Return [X, Y] of the center of cell containing provided text 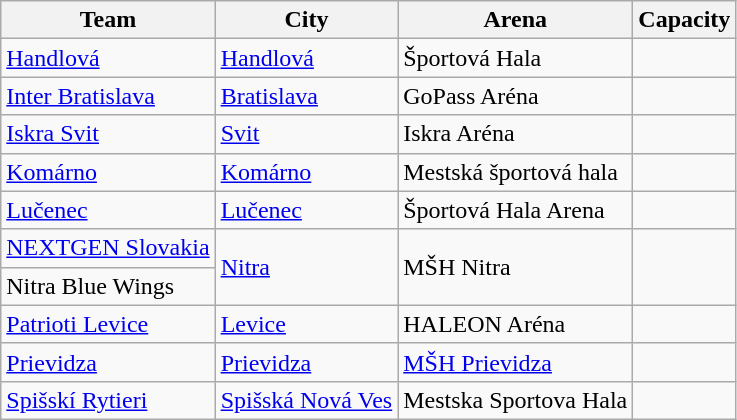
Mestská športová hala [516, 172]
Capacity [684, 20]
Nitra [306, 267]
Inter Bratislava [108, 96]
Mestska Sportova Hala [516, 400]
Nitra Blue Wings [108, 286]
Iskra Svit [108, 134]
Patrioti Levice [108, 324]
Iskra Aréna [516, 134]
City [306, 20]
Spišská Nová Ves [306, 400]
Team [108, 20]
Arena [516, 20]
MŠH Prievidza [516, 362]
Športová Hala Arena [516, 210]
NEXTGEN Slovakia [108, 248]
Športová Hala [516, 58]
HALEON Aréna [516, 324]
Bratislava [306, 96]
GoPass Aréna [516, 96]
Svit [306, 134]
Levice [306, 324]
Spišskí Rytieri [108, 400]
MŠH Nitra [516, 267]
